Scan for the cell matching the given text and deliver its (x, y) coordinate at center. 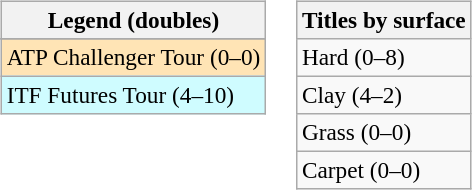
Grass (0–0) (384, 133)
Hard (0–8) (384, 57)
Legend (doubles) (133, 20)
Titles by surface (384, 20)
ATP Challenger Tour (0–0) (133, 57)
ITF Futures Tour (4–10) (133, 95)
Carpet (0–0) (384, 171)
Clay (4–2) (384, 95)
